Pinpoint the cell where the given text exists, returning its [x, y] midpoint coordinate. 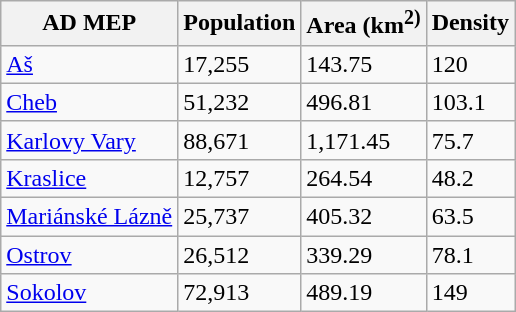
149 [470, 293]
88,671 [240, 140]
1,171.45 [364, 140]
496.81 [364, 102]
143.75 [364, 64]
17,255 [240, 64]
AD MEP [90, 24]
Karlovy Vary [90, 140]
Population [240, 24]
264.54 [364, 178]
Kraslice [90, 178]
489.19 [364, 293]
75.7 [470, 140]
Ostrov [90, 255]
Aš [90, 64]
103.1 [470, 102]
Density [470, 24]
78.1 [470, 255]
Area (km2) [364, 24]
51,232 [240, 102]
405.32 [364, 217]
63.5 [470, 217]
339.29 [364, 255]
Cheb [90, 102]
Sokolov [90, 293]
Mariánské Lázně [90, 217]
48.2 [470, 178]
120 [470, 64]
72,913 [240, 293]
26,512 [240, 255]
25,737 [240, 217]
12,757 [240, 178]
